Pinpoint the cell where the given text exists, returning its [x, y] midpoint coordinate. 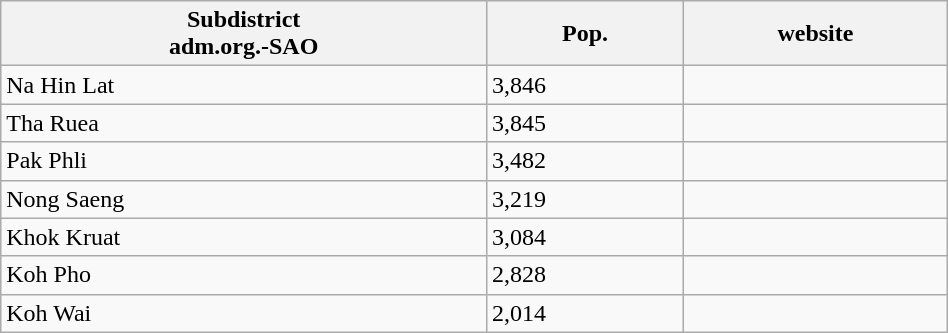
Khok Kruat [244, 237]
Subdistrictadm.org.-SAO [244, 34]
website [816, 34]
Pop. [586, 34]
Koh Pho [244, 275]
Na Hin Lat [244, 85]
3,482 [586, 161]
3,084 [586, 237]
2,828 [586, 275]
Tha Ruea [244, 123]
3,219 [586, 199]
Pak Phli [244, 161]
3,846 [586, 85]
Nong Saeng [244, 199]
2,014 [586, 313]
3,845 [586, 123]
Koh Wai [244, 313]
